Determine the [X, Y] coordinate at the center of the cell enclosing the given text.  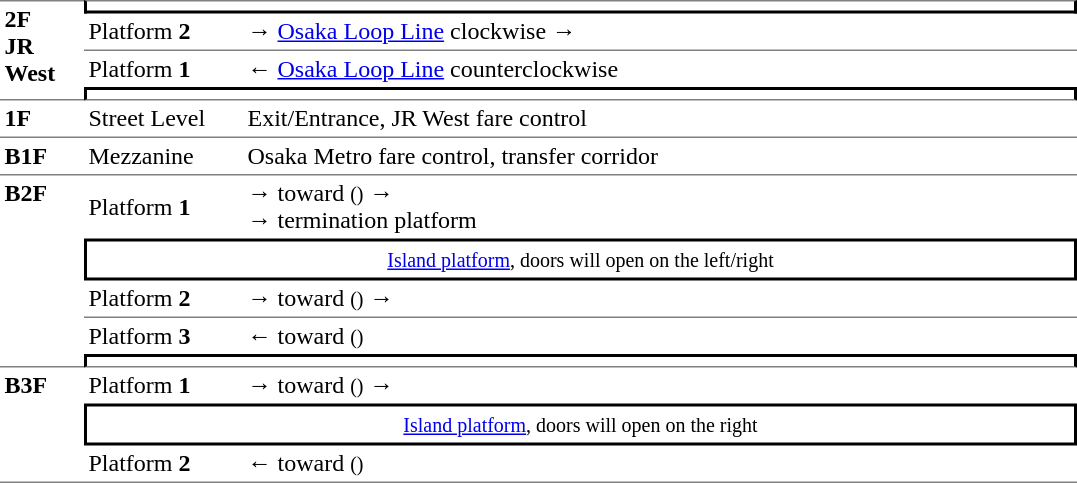
→ Osaka Loop Line clockwise → [660, 32]
Exit/Entrance, JR West fare control [660, 119]
Island platform, doors will open on the left/right [580, 259]
Osaka Metro fare control, transfer corridor [660, 157]
Street Level [164, 119]
B2F [42, 272]
Island platform, doors will open on the right [580, 425]
Mezzanine [164, 157]
B1F [42, 157]
2FJR West [42, 50]
1F [42, 119]
← toward () [660, 336]
→ toward () → → termination platform [660, 208]
← Osaka Loop Line counterclockwise [660, 69]
Platform 3 [164, 336]
